Search for the cell housing the specified text and yield its [X, Y] center coordinate. 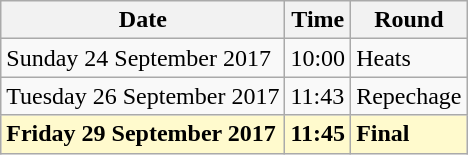
Final [409, 134]
Tuesday 26 September 2017 [143, 96]
Friday 29 September 2017 [143, 134]
Sunday 24 September 2017 [143, 58]
Date [143, 20]
10:00 [318, 58]
11:45 [318, 134]
11:43 [318, 96]
Round [409, 20]
Heats [409, 58]
Time [318, 20]
Repechage [409, 96]
